Output the [x, y] coordinate of the center of the cell containing the given text.  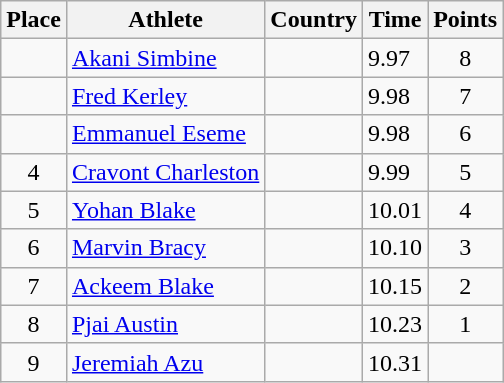
9.97 [396, 58]
10.01 [396, 210]
10.23 [396, 324]
Cravont Charleston [165, 172]
Marvin Bracy [165, 248]
Ackeem Blake [165, 286]
1 [466, 324]
Time [396, 20]
9 [34, 362]
Jeremiah Azu [165, 362]
Athlete [165, 20]
10.10 [396, 248]
Pjai Austin [165, 324]
2 [466, 286]
Country [314, 20]
3 [466, 248]
Emmanuel Eseme [165, 134]
9.99 [396, 172]
10.15 [396, 286]
Fred Kerley [165, 96]
Place [34, 20]
Akani Simbine [165, 58]
10.31 [396, 362]
Points [466, 20]
Yohan Blake [165, 210]
